Detect which cell encompasses the target text, then output its (x, y) center coordinate. 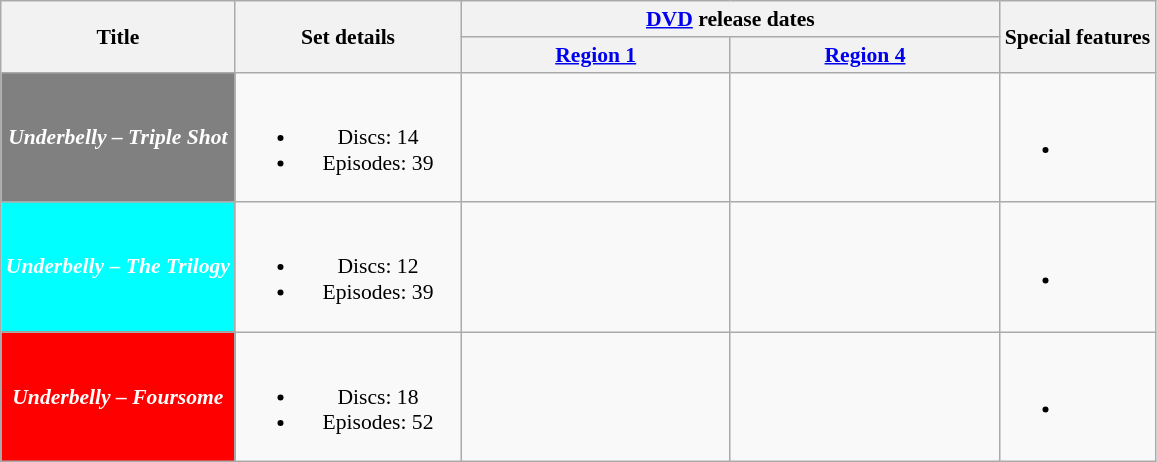
Discs: 12Episodes: 39 (348, 267)
Underbelly – The Trilogy (118, 267)
Underbelly – Foursome (118, 397)
Region 4 (864, 55)
Discs: 14Episodes: 39 (348, 137)
Discs: 18Episodes: 52 (348, 397)
Region 1 (596, 55)
Underbelly – Triple Shot (118, 137)
Set details (348, 36)
Special features (1078, 36)
Title (118, 36)
DVD release dates (730, 19)
